Detect which cell encompasses the target text, then output its (x, y) center coordinate. 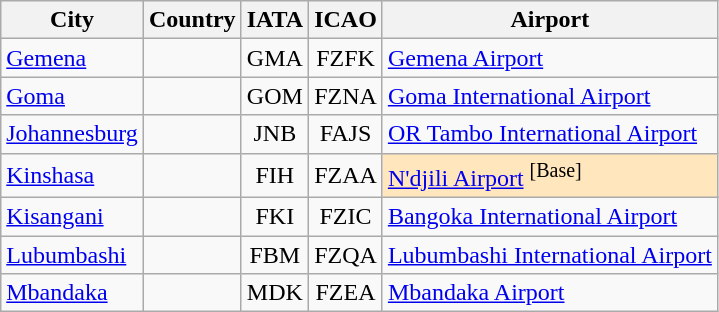
Mbandaka Airport (550, 293)
City (72, 20)
Kinshasa (72, 176)
MDK (275, 293)
FZIC (346, 217)
FZAA (346, 176)
FZQA (346, 255)
Bangoka International Airport (550, 217)
Lubumbashi (72, 255)
FKI (275, 217)
Country (192, 20)
FZEA (346, 293)
Kisangani (72, 217)
ICAO (346, 20)
Airport (550, 20)
FZNA (346, 96)
FZFK (346, 58)
Goma (72, 96)
GOM (275, 96)
Johannesburg (72, 134)
Gemena Airport (550, 58)
Goma International Airport (550, 96)
FAJS (346, 134)
JNB (275, 134)
IATA (275, 20)
Mbandaka (72, 293)
FIH (275, 176)
Lubumbashi International Airport (550, 255)
GMA (275, 58)
Gemena (72, 58)
OR Tambo International Airport (550, 134)
FBM (275, 255)
N'djili Airport [Base] (550, 176)
